Find where the given text appears and provide that cell's center as (x, y) coordinate. 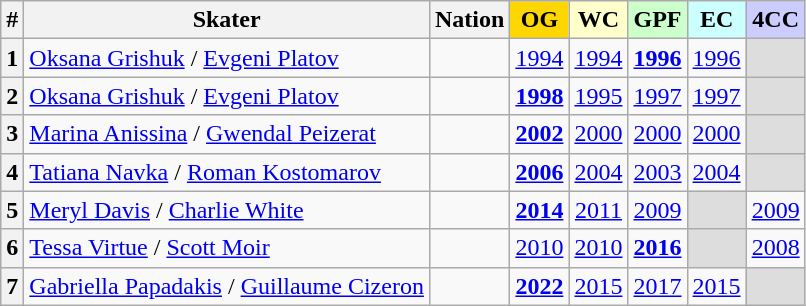
2011 (598, 210)
7 (12, 286)
4CC (776, 20)
1998 (540, 96)
# (12, 20)
EC (716, 20)
WC (598, 20)
OG (540, 20)
2002 (540, 134)
3 (12, 134)
Tessa Virtue / Scott Moir (227, 248)
1995 (598, 96)
2 (12, 96)
6 (12, 248)
Nation (469, 20)
2003 (658, 172)
5 (12, 210)
4 (12, 172)
1 (12, 58)
2006 (540, 172)
Tatiana Navka / Roman Kostomarov (227, 172)
Meryl Davis / Charlie White (227, 210)
Gabriella Papadakis / Guillaume Cizeron (227, 286)
2022 (540, 286)
GPF (658, 20)
Marina Anissina / Gwendal Peizerat (227, 134)
2014 (540, 210)
2008 (776, 248)
2017 (658, 286)
2016 (658, 248)
Skater (227, 20)
